For the text-containing cell, return its midpoint in [X, Y] coordinate format. 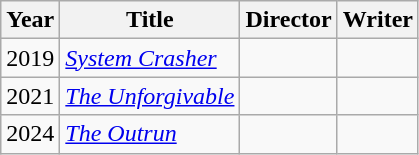
2019 [30, 58]
Title [150, 20]
The Outrun [150, 134]
2021 [30, 96]
The Unforgivable [150, 96]
Year [30, 20]
System Crasher [150, 58]
Director [288, 20]
Writer [378, 20]
2024 [30, 134]
